Locate the cell with the specified text and output its [x, y] center coordinate. 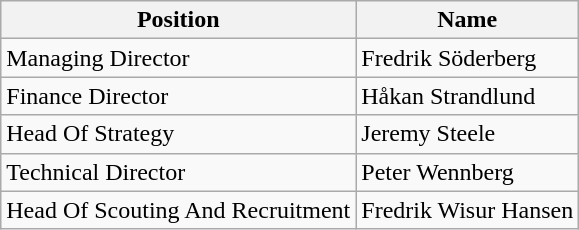
Jeremy Steele [468, 134]
Finance Director [178, 96]
Peter Wennberg [468, 172]
Head Of Strategy [178, 134]
Technical Director [178, 172]
Position [178, 20]
Managing Director [178, 58]
Håkan Strandlund [468, 96]
Head Of Scouting And Recruitment [178, 210]
Fredrik Söderberg [468, 58]
Fredrik Wisur Hansen [468, 210]
Name [468, 20]
